Return [x, y] of the center of cell containing provided text 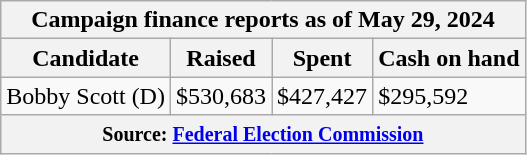
Candidate [86, 58]
$427,427 [322, 96]
Cash on hand [449, 58]
Bobby Scott (D) [86, 96]
Raised [220, 58]
Source: Federal Election Commission [263, 134]
$530,683 [220, 96]
$295,592 [449, 96]
Campaign finance reports as of May 29, 2024 [263, 20]
Spent [322, 58]
